For the text-containing cell, return its midpoint in (x, y) coordinate format. 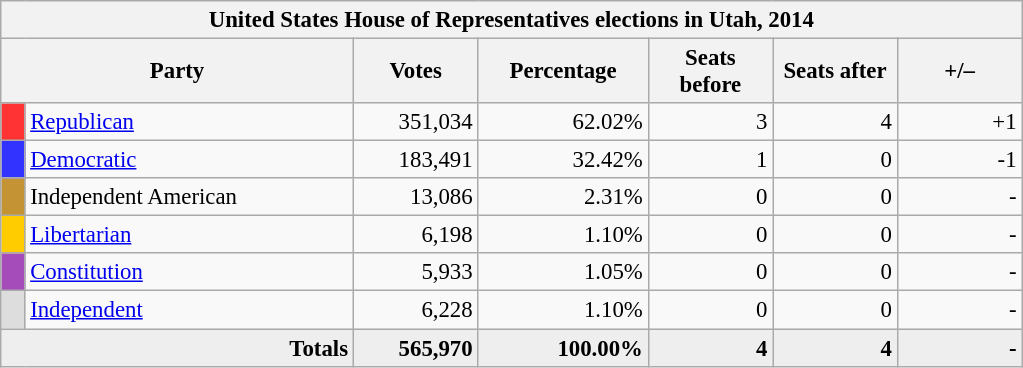
Seats before (710, 72)
+1 (960, 122)
Republican (189, 122)
565,970 (416, 348)
Democratic (189, 160)
+/– (960, 72)
6,198 (416, 235)
Votes (416, 72)
Party (178, 72)
United States House of Representatives elections in Utah, 2014 (512, 20)
Libertarian (189, 235)
183,491 (416, 160)
Totals (178, 348)
5,933 (416, 273)
2.31% (563, 197)
13,086 (416, 197)
Independent (189, 310)
3 (710, 122)
Seats after (836, 72)
1 (710, 160)
32.42% (563, 160)
6,228 (416, 310)
-1 (960, 160)
1.05% (563, 273)
100.00% (563, 348)
62.02% (563, 122)
Percentage (563, 72)
Independent American (189, 197)
Constitution (189, 273)
351,034 (416, 122)
